Provide the [x, y] coordinate of the cell's center where the given text is located.  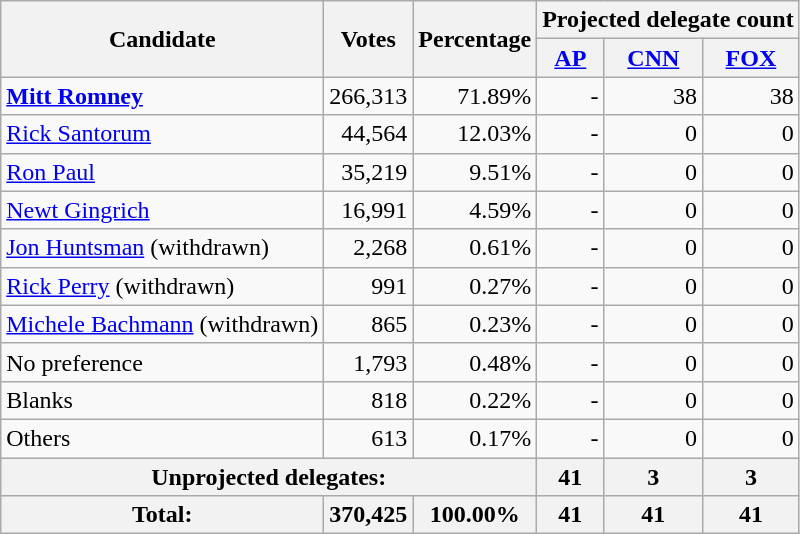
0.27% [475, 286]
12.03% [475, 134]
Jon Huntsman (withdrawn) [162, 248]
71.89% [475, 96]
0.17% [475, 438]
Rick Santorum [162, 134]
0.48% [475, 362]
Candidate [162, 39]
Unprojected delegates: [269, 477]
4.59% [475, 210]
Others [162, 438]
AP [570, 58]
Rick Perry (withdrawn) [162, 286]
Percentage [475, 39]
865 [368, 324]
818 [368, 400]
FOX [752, 58]
1,793 [368, 362]
991 [368, 286]
Total: [162, 515]
No preference [162, 362]
0.61% [475, 248]
16,991 [368, 210]
Newt Gingrich [162, 210]
100.00% [475, 515]
Mitt Romney [162, 96]
0.23% [475, 324]
0.22% [475, 400]
9.51% [475, 172]
44,564 [368, 134]
35,219 [368, 172]
Votes [368, 39]
Blanks [162, 400]
2,268 [368, 248]
613 [368, 438]
Ron Paul [162, 172]
266,313 [368, 96]
370,425 [368, 515]
Michele Bachmann (withdrawn) [162, 324]
Projected delegate count [668, 20]
CNN [654, 58]
